Pinpoint the cell where the given text exists, returning its [X, Y] midpoint coordinate. 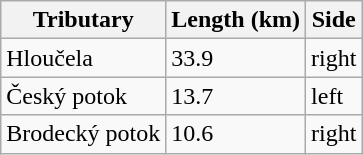
33.9 [236, 58]
Side [334, 20]
Brodecký potok [84, 134]
Hloučela [84, 58]
13.7 [236, 96]
10.6 [236, 134]
Tributary [84, 20]
Český potok [84, 96]
left [334, 96]
Length (km) [236, 20]
